Scan for the cell matching the given text and deliver its [X, Y] coordinate at center. 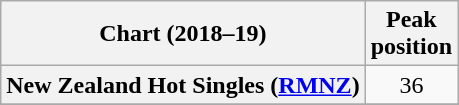
Chart (2018–19) [183, 34]
New Zealand Hot Singles (RMNZ) [183, 85]
Peak position [411, 34]
36 [411, 85]
